Scan for the cell matching the given text and deliver its (x, y) coordinate at center. 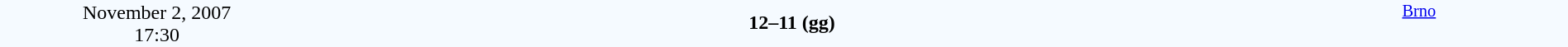
12–11 (gg) (791, 22)
November 2, 200717:30 (157, 23)
Brno (1419, 23)
